Return (x, y) of the center of cell containing provided text 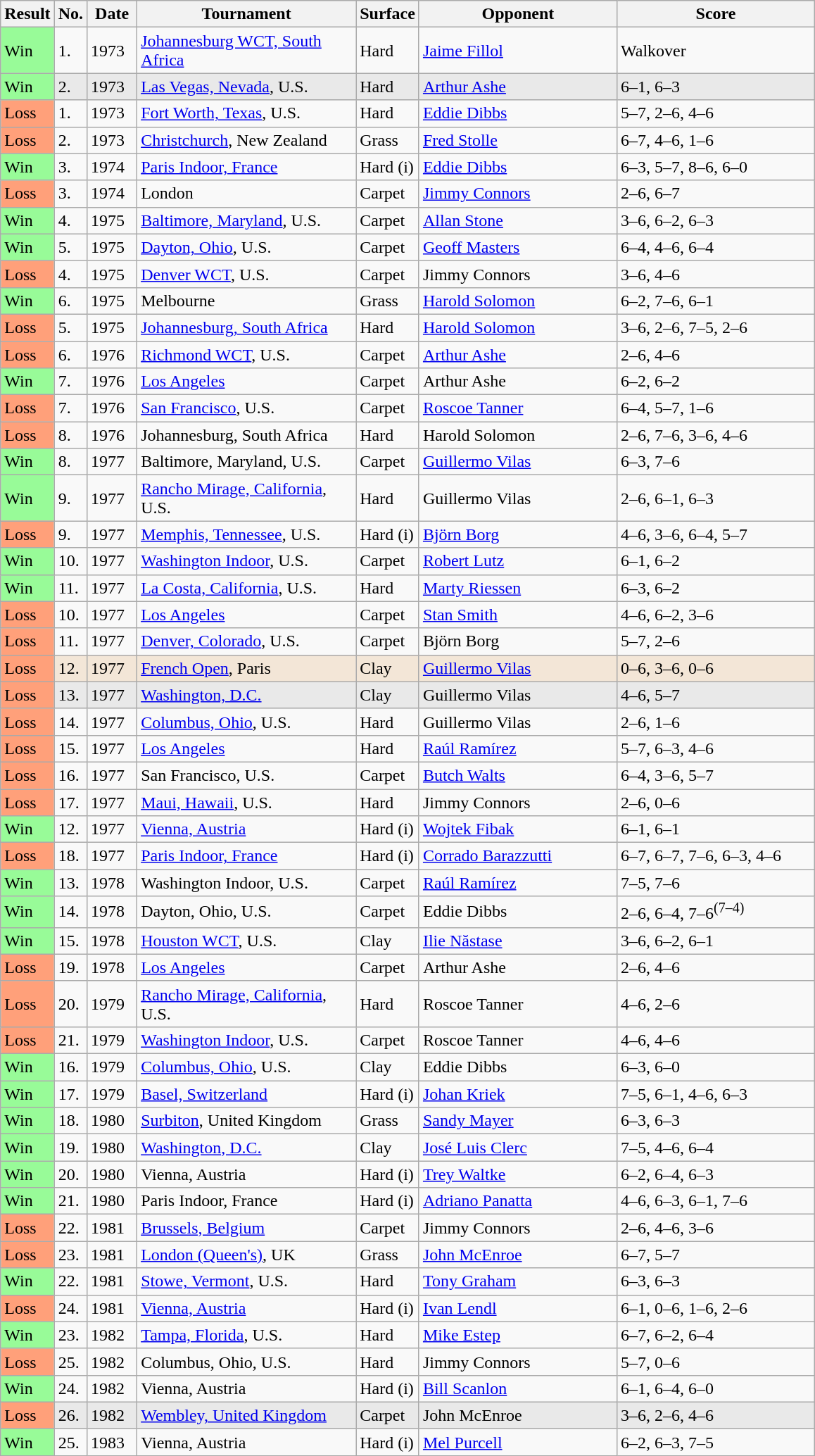
Surbiton, United Kingdom (246, 1121)
Butch Walts (518, 775)
6–1, 6–1 (715, 829)
Denver WCT, U.S. (246, 274)
Date (113, 14)
Mel Purcell (518, 1442)
Stan Smith (518, 615)
Maui, Hawaii, U.S. (246, 802)
4–6, 3–6, 6–4, 5–7 (715, 534)
6–2, 6–2 (715, 382)
4–6, 4–6 (715, 1040)
Geoff Masters (518, 247)
6–7, 4–6, 1–6 (715, 140)
6–3, 6–2 (715, 588)
6–3, 5–7, 8–6, 6–0 (715, 167)
Johannesburg WCT, South Africa (246, 51)
3–6, 6–2, 6–1 (715, 941)
Fort Worth, Texas, U.S. (246, 113)
3–6, 6–2, 6–3 (715, 220)
French Open, Paris (246, 668)
4–6, 5–7 (715, 695)
6–2, 7–6, 6–1 (715, 301)
6–3, 7–6 (715, 462)
Tony Graham (518, 1281)
7–5, 6–1, 4–6, 6–3 (715, 1094)
London (246, 194)
No. (70, 14)
3–6, 2–6, 7–5, 2–6 (715, 327)
Trey Waltke (518, 1174)
6–4, 3–6, 5–7 (715, 775)
2–6, 7–6, 3–6, 4–6 (715, 435)
Christchurch, New Zealand (246, 140)
Ivan Lendl (518, 1308)
2–6, 1–6 (715, 722)
Fred Stolle (518, 140)
6–7, 6–7, 7–6, 6–3, 4–6 (715, 856)
Corrado Barazzutti (518, 856)
4–6, 6–3, 6–1, 7–6 (715, 1201)
Tournament (246, 14)
5–7, 0–6 (715, 1362)
2–6, 6–1, 6–3 (715, 498)
2–6, 6–7 (715, 194)
Denver, Colorado, U.S. (246, 641)
4–6, 6–2, 3–6 (715, 615)
1983 (113, 1442)
4–6, 2–6 (715, 1004)
Basel, Switzerland (246, 1094)
Adriano Panatta (518, 1201)
Johan Kriek (518, 1094)
Bill Scanlon (518, 1388)
6–7, 6–2, 6–4 (715, 1335)
Mike Estep (518, 1335)
2–6, 6–4, 7–6(7–4) (715, 912)
Ilie Năstase (518, 941)
5–7, 2–6 (715, 641)
Wembley, United Kingdom (246, 1415)
Wojtek Fibak (518, 829)
Score (715, 14)
2–6, 0–6 (715, 802)
6–1, 0–6, 1–6, 2–6 (715, 1308)
Brussels, Belgium (246, 1228)
Walkover (715, 51)
Sandy Mayer (518, 1121)
3–6, 2–6, 4–6 (715, 1415)
3–6, 4–6 (715, 274)
Opponent (518, 14)
6–4, 5–7, 1–6 (715, 408)
Surface (388, 14)
José Luis Clerc (518, 1148)
Las Vegas, Nevada, U.S. (246, 87)
7–5, 7–6 (715, 883)
0–6, 3–6, 0–6 (715, 668)
Stowe, Vermont, U.S. (246, 1281)
Result (27, 14)
La Costa, California, U.S. (246, 588)
6–4, 4–6, 6–4 (715, 247)
2–6, 4–6, 3–6 (715, 1228)
7–5, 4–6, 6–4 (715, 1148)
6–1, 6–2 (715, 561)
Robert Lutz (518, 561)
Melbourne (246, 301)
6–2, 6–3, 7–5 (715, 1442)
Richmond WCT, U.S. (246, 354)
Marty Riessen (518, 588)
Allan Stone (518, 220)
26. (70, 1415)
6–7, 5–7 (715, 1255)
5–7, 2–6, 4–6 (715, 113)
6–2, 6–4, 6–3 (715, 1174)
Tampa, Florida, U.S. (246, 1335)
6–1, 6–3 (715, 87)
London (Queen's), UK (246, 1255)
5–7, 6–3, 4–6 (715, 748)
6–3, 6–0 (715, 1067)
Jaime Fillol (518, 51)
6–1, 6–4, 6–0 (715, 1388)
Memphis, Tennessee, U.S. (246, 534)
Houston WCT, U.S. (246, 941)
